Output the (x, y) coordinate of the center of the cell containing the given text.  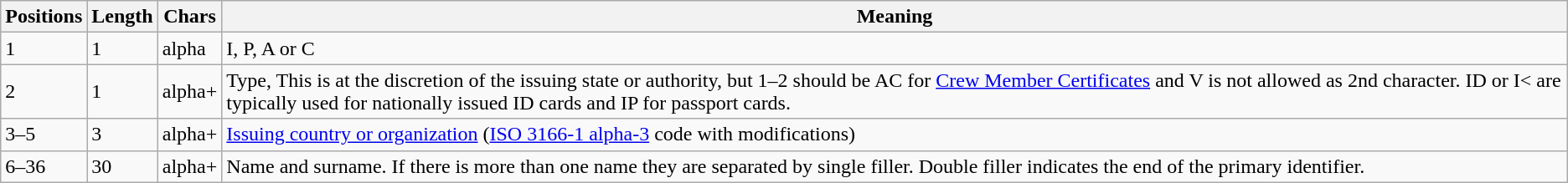
I, P, A or C (895, 48)
Length (122, 17)
Name and surname. If there is more than one name they are separated by single filler. Double filler indicates the end of the primary identifier. (895, 166)
Positions (44, 17)
30 (122, 166)
Chars (189, 17)
2 (44, 92)
Meaning (895, 17)
6–36 (44, 166)
3 (122, 135)
3–5 (44, 135)
alpha (189, 48)
Issuing country or organization (ISO 3166-1 alpha-3 code with modifications) (895, 135)
